Locate the cell with the specified text and output its [X, Y] center coordinate. 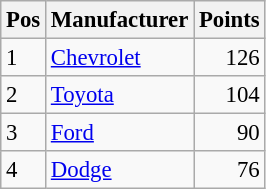
2 [24, 95]
4 [24, 170]
Points [230, 20]
Toyota [120, 95]
1 [24, 58]
90 [230, 133]
Ford [120, 133]
3 [24, 133]
Manufacturer [120, 20]
76 [230, 170]
Dodge [120, 170]
104 [230, 95]
Pos [24, 20]
Chevrolet [120, 58]
126 [230, 58]
